Capture the cell that displays the provided text and extract its [x, y] central coordinate. 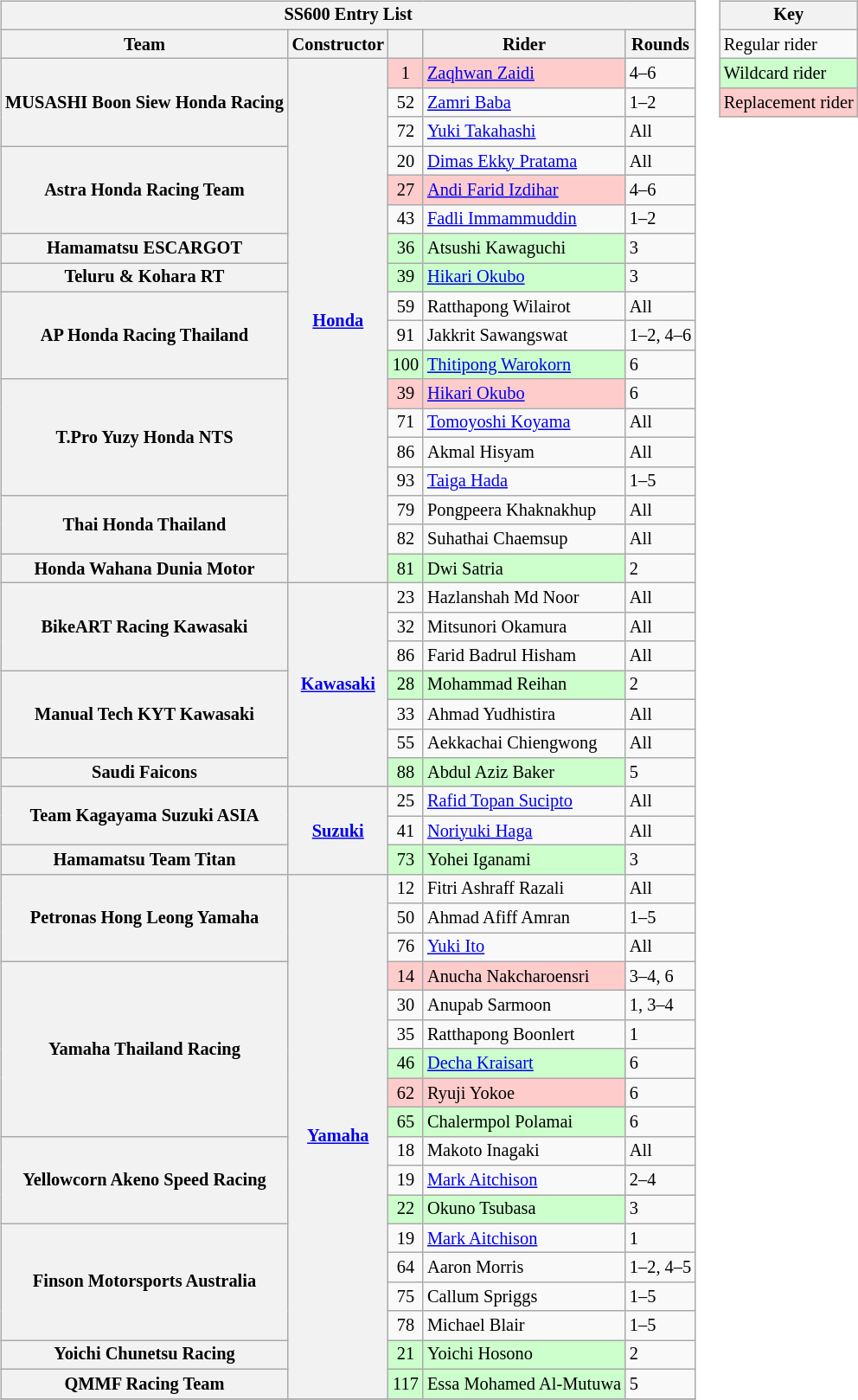
Noriyuki Haga [524, 831]
Rafid Topan Sucipto [524, 801]
27 [406, 190]
Pongpeera Khaknakhup [524, 511]
Mohammad Reihan [524, 685]
78 [406, 1326]
72 [406, 132]
35 [406, 1035]
Mitsunori Okamura [524, 626]
Teluru & Kohara RT [144, 278]
Fadli Immammuddin [524, 219]
BikeART Racing Kawasaki [144, 626]
Petronas Hong Leong Yamaha [144, 917]
25 [406, 801]
Honda [338, 321]
AP Honda Racing Thailand [144, 336]
Hamamatsu Team Titan [144, 860]
75 [406, 1297]
Jakkrit Sawangswat [524, 336]
Key [789, 16]
65 [406, 1122]
32 [406, 626]
Saudi Faicons [144, 773]
1–2, 4–5 [661, 1268]
Ahmad Afiff Amran [524, 918]
Fitri Ashraff Razali [524, 889]
33 [406, 714]
20 [406, 161]
Rider [524, 44]
Tomoyoshi Koyama [524, 423]
52 [406, 103]
Akmal Hisyam [524, 452]
14 [406, 976]
Aaron Morris [524, 1268]
1–2, 4–6 [661, 336]
3–4, 6 [661, 976]
Decha Kraisart [524, 1063]
Constructor [338, 44]
22 [406, 1210]
Rounds [661, 44]
Yoichi Hosono [524, 1355]
Essa Mohamed Al-Mutuwa [524, 1384]
30 [406, 1005]
82 [406, 539]
Ryuji Yokoe [524, 1093]
Manual Tech KYT Kawasaki [144, 715]
Anupab Sarmoon [524, 1005]
Suhathai Chaemsup [524, 539]
59 [406, 306]
Michael Blair [524, 1326]
Abdul Aziz Baker [524, 773]
Suzuki [338, 831]
Team Kagayama Suzuki ASIA [144, 815]
Dimas Ekky Pratama [524, 161]
81 [406, 568]
Yuki Takahashi [524, 132]
Yamaha [338, 1136]
Ratthapong Wilairot [524, 306]
117 [406, 1384]
2–4 [661, 1180]
Yoichi Chunetsu Racing [144, 1355]
Hamamatsu ESCARGOT [144, 248]
Callum Spriggs [524, 1297]
64 [406, 1268]
MUSASHI Boon Siew Honda Racing [144, 102]
Thitipong Warokorn [524, 365]
QMMF Racing Team [144, 1384]
SS600 Entry List [348, 16]
Dwi Satria [524, 568]
Finson Motorsports Australia [144, 1282]
88 [406, 773]
91 [406, 336]
18 [406, 1151]
36 [406, 248]
73 [406, 860]
Hazlanshah Md Noor [524, 598]
1, 3–4 [661, 1005]
55 [406, 743]
Zamri Baba [524, 103]
Chalermpol Polamai [524, 1122]
Replacement rider [789, 103]
Farid Badrul Hisham [524, 656]
Astra Honda Racing Team [144, 190]
Thai Honda Thailand [144, 524]
Taiga Hada [524, 481]
Team [144, 44]
T.Pro Yuzy Honda NTS [144, 438]
79 [406, 511]
Ahmad Yudhistira [524, 714]
Yuki Ito [524, 947]
12 [406, 889]
23 [406, 598]
50 [406, 918]
Okuno Tsubasa [524, 1210]
43 [406, 219]
28 [406, 685]
Makoto Inagaki [524, 1151]
21 [406, 1355]
Honda Wahana Dunia Motor [144, 568]
Atsushi Kawaguchi [524, 248]
93 [406, 481]
41 [406, 831]
46 [406, 1063]
71 [406, 423]
Anucha Nakcharoensri [524, 976]
100 [406, 365]
76 [406, 947]
Yellowcorn Akeno Speed Racing [144, 1180]
Zaqhwan Zaidi [524, 74]
Regular rider [789, 44]
Yohei Iganami [524, 860]
Andi Farid Izdihar [524, 190]
Aekkachai Chiengwong [524, 743]
Kawasaki [338, 685]
Wildcard rider [789, 74]
62 [406, 1093]
Yamaha Thailand Racing [144, 1049]
Ratthapong Boonlert [524, 1035]
